Identify which cell holds the provided text, then report its (X, Y) central coordinate. 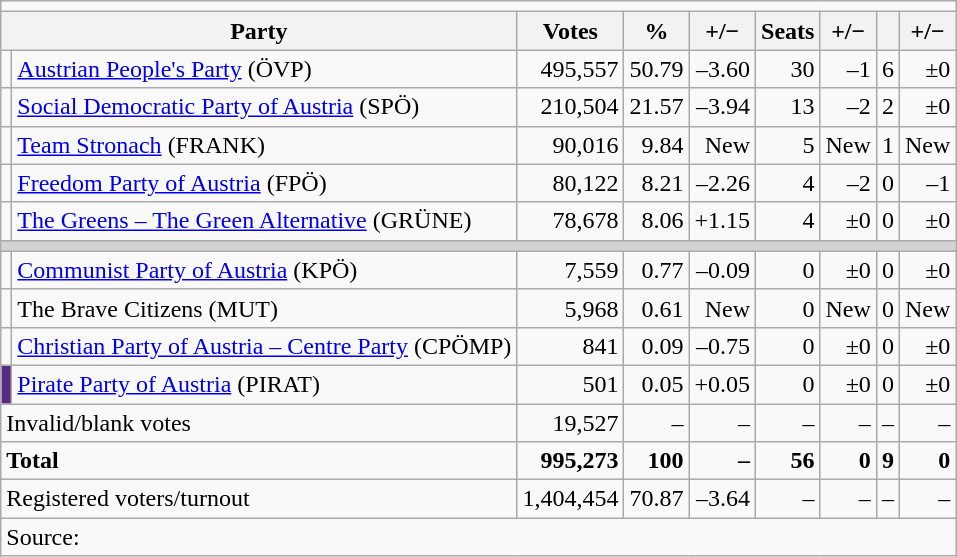
0.77 (656, 270)
80,122 (570, 183)
–3.64 (722, 499)
501 (570, 384)
+0.05 (722, 384)
78,678 (570, 221)
1,404,454 (570, 499)
Party (259, 31)
Christian Party of Austria – Centre Party (CPÖMP) (264, 346)
19,527 (570, 423)
841 (570, 346)
2 (888, 107)
50.79 (656, 69)
Communist Party of Austria (KPÖ) (264, 270)
9 (888, 461)
0.09 (656, 346)
9.84 (656, 145)
% (656, 31)
The Brave Citizens (MUT) (264, 308)
90,016 (570, 145)
Registered voters/turnout (259, 499)
8.06 (656, 221)
0.61 (656, 308)
210,504 (570, 107)
5,968 (570, 308)
495,557 (570, 69)
7,559 (570, 270)
56 (788, 461)
1 (888, 145)
The Greens – The Green Alternative (GRÜNE) (264, 221)
Invalid/blank votes (259, 423)
Austrian People's Party (ÖVP) (264, 69)
6 (888, 69)
21.57 (656, 107)
70.87 (656, 499)
Team Stronach (FRANK) (264, 145)
100 (656, 461)
–0.75 (722, 346)
30 (788, 69)
Pirate Party of Austria (PIRAT) (264, 384)
–0.09 (722, 270)
0.05 (656, 384)
–3.60 (722, 69)
Votes (570, 31)
Source: (478, 537)
Seats (788, 31)
–3.94 (722, 107)
995,273 (570, 461)
Freedom Party of Austria (FPÖ) (264, 183)
–2.26 (722, 183)
8.21 (656, 183)
13 (788, 107)
Social Democratic Party of Austria (SPÖ) (264, 107)
Total (259, 461)
+1.15 (722, 221)
5 (788, 145)
